For the text-containing cell, return its midpoint in [X, Y] coordinate format. 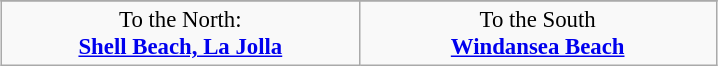
To the SouthWindansea Beach [538, 34]
To the North:Shell Beach, La Jolla [180, 34]
